Detect which cell encompasses the target text, then output its [X, Y] center coordinate. 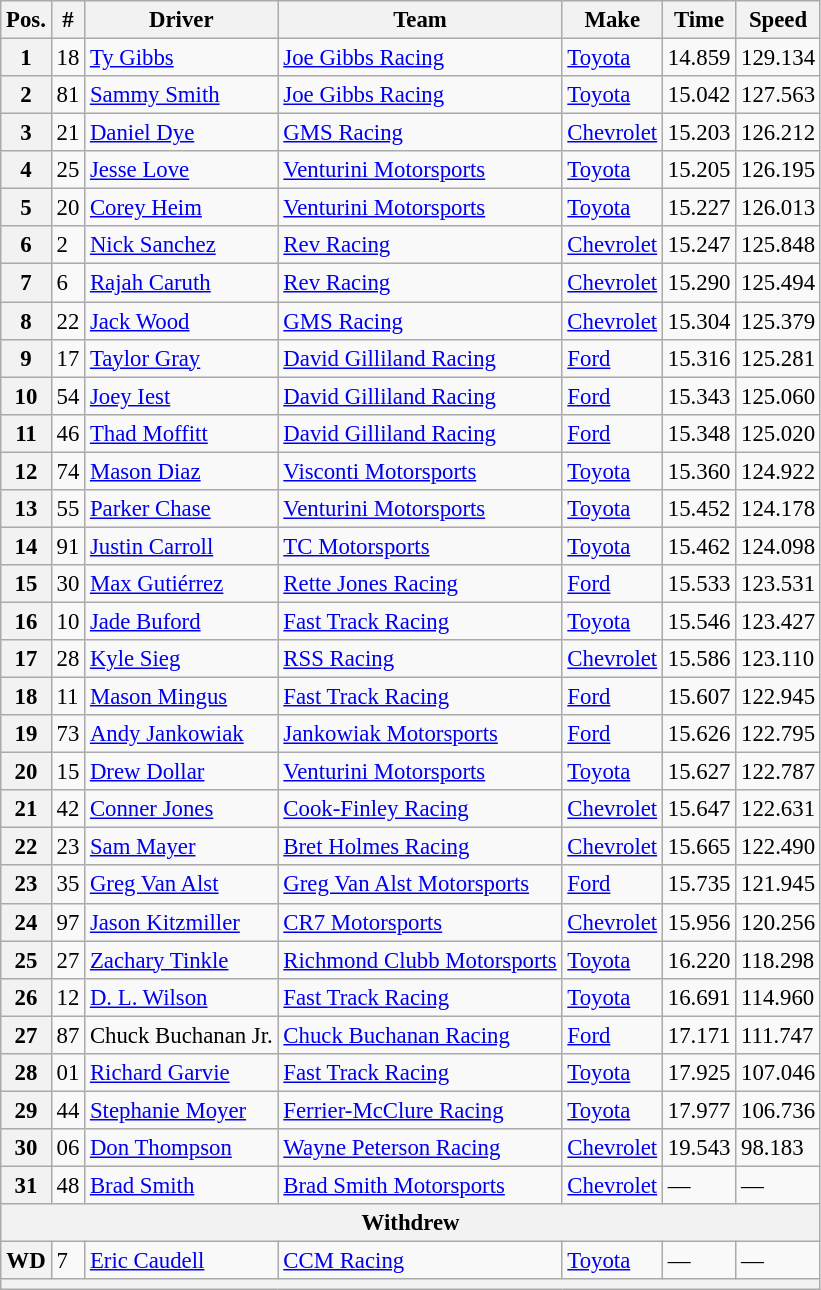
15.607 [698, 697]
15.586 [698, 659]
125.060 [778, 396]
15.290 [698, 283]
RSS Racing [420, 659]
06 [68, 1148]
31 [26, 1185]
Greg Van Alst Motorsports [420, 885]
CR7 Motorsports [420, 922]
122.490 [778, 847]
15.533 [698, 584]
111.747 [778, 1035]
8 [26, 321]
125.494 [778, 283]
Eric Caudell [182, 1261]
Justin Carroll [182, 546]
124.178 [778, 509]
125.379 [778, 321]
24 [26, 922]
Andy Jankowiak [182, 734]
Jack Wood [182, 321]
125.281 [778, 358]
Parker Chase [182, 509]
46 [68, 433]
# [68, 20]
15.247 [698, 245]
Zachary Tinkle [182, 960]
Kyle Sieg [182, 659]
15.647 [698, 809]
Thad Moffitt [182, 433]
120.256 [778, 922]
Time [698, 20]
Chuck Buchanan Jr. [182, 1035]
Drew Dollar [182, 772]
16.220 [698, 960]
14.859 [698, 58]
Don Thompson [182, 1148]
17.925 [698, 1073]
123.531 [778, 584]
Taylor Gray [182, 358]
29 [26, 1110]
98.183 [778, 1148]
15.042 [698, 95]
122.945 [778, 697]
CCM Racing [420, 1261]
54 [68, 396]
122.795 [778, 734]
Brad Smith Motorsports [420, 1185]
15.462 [698, 546]
Sam Mayer [182, 847]
15.546 [698, 621]
Visconti Motorsports [420, 471]
15.626 [698, 734]
Chuck Buchanan Racing [420, 1035]
35 [68, 885]
74 [68, 471]
WD [26, 1261]
87 [68, 1035]
15.343 [698, 396]
123.110 [778, 659]
127.563 [778, 95]
Rajah Caruth [182, 283]
15.205 [698, 170]
81 [68, 95]
122.787 [778, 772]
14 [26, 546]
Mason Mingus [182, 697]
48 [68, 1185]
Cook-Finley Racing [420, 809]
15.348 [698, 433]
91 [68, 546]
Nick Sanchez [182, 245]
124.922 [778, 471]
42 [68, 809]
15.360 [698, 471]
1 [26, 58]
Richmond Clubb Motorsports [420, 960]
15.452 [698, 509]
17.977 [698, 1110]
Joey Iest [182, 396]
73 [68, 734]
17.171 [698, 1035]
Pos. [26, 20]
Driver [182, 20]
TC Motorsports [420, 546]
125.848 [778, 245]
114.960 [778, 997]
26 [26, 997]
123.427 [778, 621]
16 [26, 621]
97 [68, 922]
126.195 [778, 170]
124.098 [778, 546]
129.134 [778, 58]
Sammy Smith [182, 95]
107.046 [778, 1073]
19.543 [698, 1148]
55 [68, 509]
Greg Van Alst [182, 885]
Conner Jones [182, 809]
118.298 [778, 960]
Bret Holmes Racing [420, 847]
Jesse Love [182, 170]
15.735 [698, 885]
15.227 [698, 208]
Make [612, 20]
Rette Jones Racing [420, 584]
Team [420, 20]
Ferrier-McClure Racing [420, 1110]
Speed [778, 20]
Daniel Dye [182, 133]
15.304 [698, 321]
122.631 [778, 809]
Jankowiak Motorsports [420, 734]
13 [26, 509]
Brad Smith [182, 1185]
5 [26, 208]
126.013 [778, 208]
44 [68, 1110]
15.956 [698, 922]
01 [68, 1073]
3 [26, 133]
Ty Gibbs [182, 58]
D. L. Wilson [182, 997]
Withdrew [411, 1223]
15.203 [698, 133]
Jade Buford [182, 621]
125.020 [778, 433]
9 [26, 358]
15.665 [698, 847]
Wayne Peterson Racing [420, 1148]
Max Gutiérrez [182, 584]
Mason Diaz [182, 471]
15.316 [698, 358]
121.945 [778, 885]
Stephanie Moyer [182, 1110]
126.212 [778, 133]
106.736 [778, 1110]
Corey Heim [182, 208]
Jason Kitzmiller [182, 922]
15.627 [698, 772]
Richard Garvie [182, 1073]
19 [26, 734]
4 [26, 170]
16.691 [698, 997]
